From the cell containing the given text, extract its center point as [X, Y] coordinate. 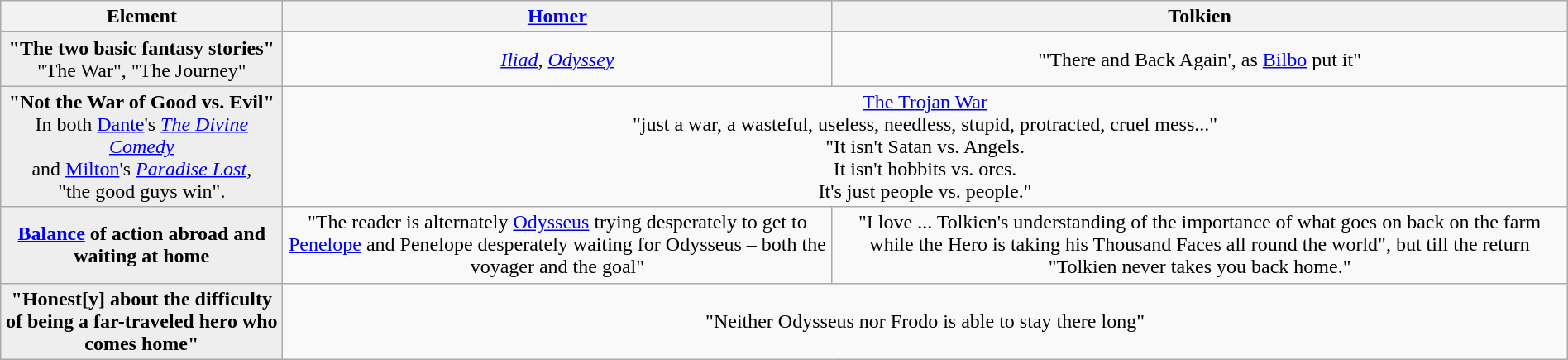
Balance of action abroad and waiting at home [142, 245]
"'There and Back Again', as Bilbo put it" [1199, 60]
"Honest[y] about the difficulty of being a far-traveled hero who comes home" [142, 321]
Iliad, Odyssey [557, 60]
Element [142, 17]
Homer [557, 17]
"The two basic fantasy stories" "The War", "The Journey" [142, 60]
"Neither Odysseus nor Frodo is able to stay there long" [925, 321]
"Not the War of Good vs. Evil"In both Dante's The Divine Comedyand Milton's Paradise Lost,"the good guys win". [142, 146]
Tolkien [1199, 17]
